Detect which cell encompasses the target text, then output its [X, Y] center coordinate. 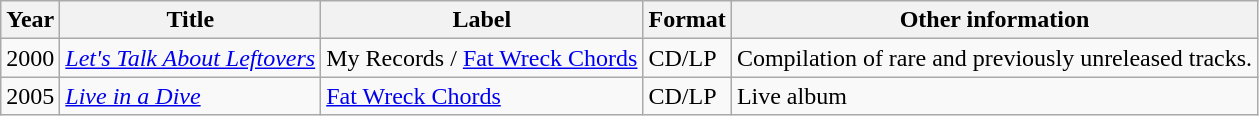
2000 [30, 58]
Title [190, 20]
Label [482, 20]
Live in a Dive [190, 96]
Format [687, 20]
My Records / Fat Wreck Chords [482, 58]
Let's Talk About Leftovers [190, 58]
2005 [30, 96]
Live album [994, 96]
Year [30, 20]
Fat Wreck Chords [482, 96]
Compilation of rare and previously unreleased tracks. [994, 58]
Other information [994, 20]
